Pinpoint the cell where the given text exists, returning its [X, Y] midpoint coordinate. 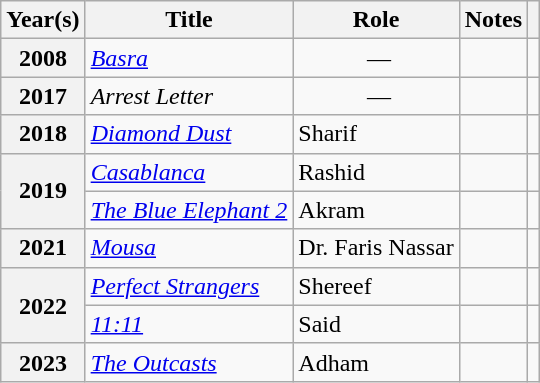
Notes [493, 20]
Title [189, 20]
Said [376, 324]
2017 [43, 96]
Mousa [189, 248]
11:11 [189, 324]
Arrest Letter [189, 96]
Basra [189, 58]
Dr. Faris Nassar [376, 248]
Role [376, 20]
Akram [376, 210]
Casablanca [189, 172]
Shereef [376, 286]
The Blue Elephant 2 [189, 210]
2021 [43, 248]
Year(s) [43, 20]
2022 [43, 305]
The Outcasts [189, 362]
2018 [43, 134]
Perfect Strangers [189, 286]
Diamond Dust [189, 134]
2008 [43, 58]
Rashid [376, 172]
Adham [376, 362]
2019 [43, 191]
2023 [43, 362]
Sharif [376, 134]
